Output the (x, y) coordinate of the center of the cell containing the given text.  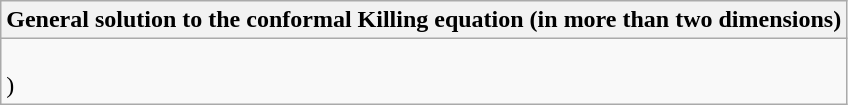
General solution to the conformal Killing equation (in more than two dimensions) (424, 20)
) (424, 72)
